Pinpoint the cell where the given text exists, returning its [X, Y] midpoint coordinate. 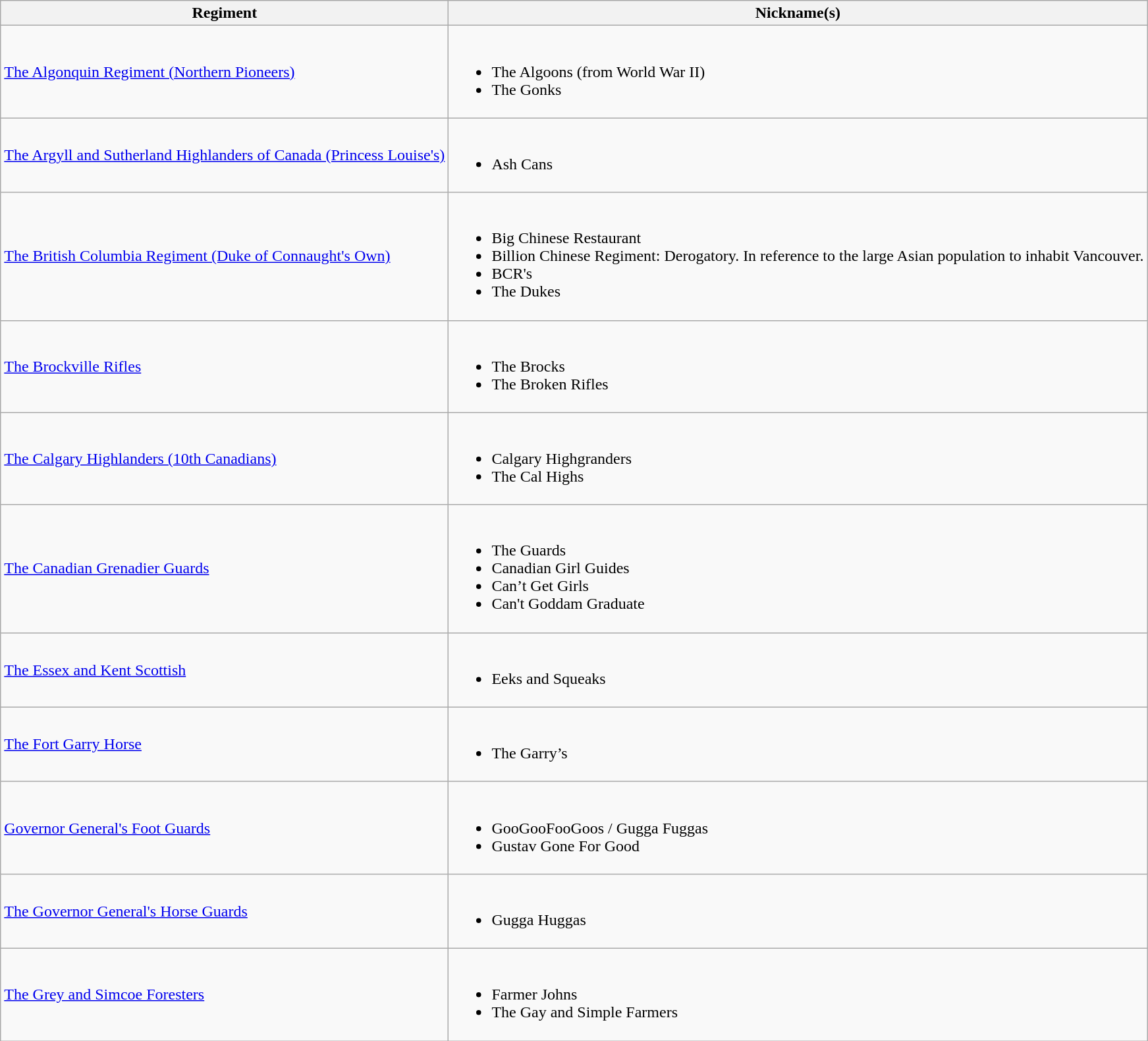
Governor General's Foot Guards [225, 828]
Calgary HighgrandersThe Cal Highs [798, 459]
Regiment [225, 13]
The British Columbia Regiment (Duke of Connaught's Own) [225, 256]
The Grey and Simcoe Foresters [225, 994]
The Brockville Rifles [225, 366]
The Algoons (from World War II)The Gonks [798, 72]
The Calgary Highlanders (10th Canadians) [225, 459]
The Canadian Grenadier Guards [225, 569]
The Essex and Kent Scottish [225, 669]
Nickname(s) [798, 13]
Eeks and Squeaks [798, 669]
The Fort Garry Horse [225, 745]
Gugga Huggas [798, 911]
The Garry’s [798, 745]
Big Chinese RestaurantBillion Chinese Regiment: Derogatory. In reference to the large Asian population to inhabit Vancouver.BCR'sThe Dukes [798, 256]
GooGooFooGoos / Gugga FuggasGustav Gone For Good [798, 828]
Ash Cans [798, 155]
The BrocksThe Broken Rifles [798, 366]
The Governor General's Horse Guards [225, 911]
The Argyll and Sutherland Highlanders of Canada (Princess Louise's) [225, 155]
Farmer JohnsThe Gay and Simple Farmers [798, 994]
The Algonquin Regiment (Northern Pioneers) [225, 72]
The GuardsCanadian Girl GuidesCan’t Get GirlsCan't Goddam Graduate [798, 569]
